Determine the (x, y) coordinate at the center of the cell enclosing the given text.  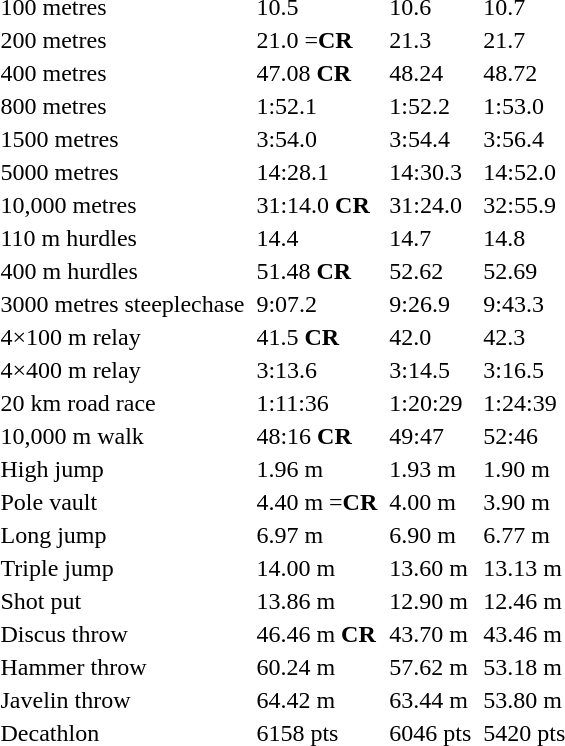
57.62 m (430, 667)
51.48 CR (317, 271)
31:14.0 CR (317, 205)
64.42 m (317, 700)
1:20:29 (430, 403)
1:52.2 (430, 106)
1:11:36 (317, 403)
14.7 (430, 238)
21.0 =CR (317, 40)
1.93 m (430, 469)
41.5 CR (317, 337)
14.4 (317, 238)
13.60 m (430, 568)
1:52.1 (317, 106)
21.3 (430, 40)
47.08 CR (317, 73)
46.46 m CR (317, 634)
4.00 m (430, 502)
13.86 m (317, 601)
6.97 m (317, 535)
1.96 m (317, 469)
48:16 CR (317, 436)
63.44 m (430, 700)
12.90 m (430, 601)
14:28.1 (317, 172)
9:07.2 (317, 304)
48.24 (430, 73)
42.0 (430, 337)
31:24.0 (430, 205)
3:14.5 (430, 370)
14.00 m (317, 568)
3:54.0 (317, 139)
60.24 m (317, 667)
4.40 m =CR (317, 502)
9:26.9 (430, 304)
14:30.3 (430, 172)
3:54.4 (430, 139)
49:47 (430, 436)
43.70 m (430, 634)
6.90 m (430, 535)
52.62 (430, 271)
3:13.6 (317, 370)
